Capture the cell that displays the provided text and extract its (X, Y) central coordinate. 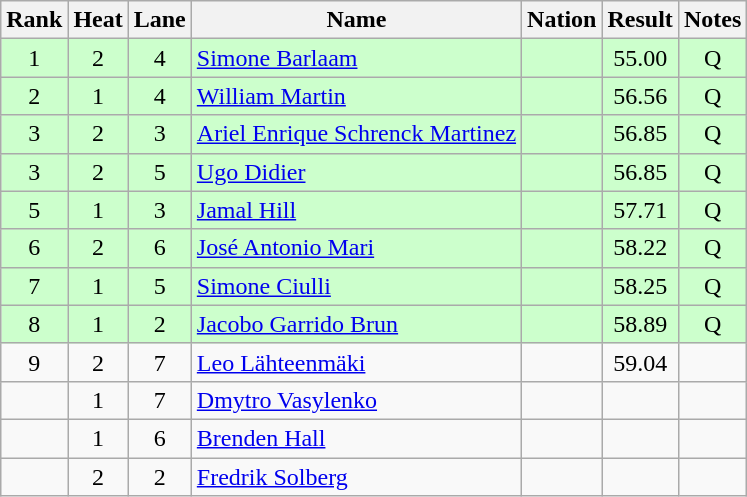
59.04 (640, 362)
9 (34, 362)
56.56 (640, 96)
55.00 (640, 58)
Brenden Hall (356, 438)
Leo Lähteenmäki (356, 362)
Ariel Enrique Schrenck Martinez (356, 134)
8 (34, 324)
José Antonio Mari (356, 248)
Rank (34, 20)
Result (640, 20)
Ugo Didier (356, 172)
58.22 (640, 248)
Name (356, 20)
William Martin (356, 96)
Notes (712, 20)
Nation (562, 20)
Simone Ciulli (356, 286)
58.25 (640, 286)
Fredrik Solberg (356, 477)
Dmytro Vasylenko (356, 400)
Lane (160, 20)
Heat (98, 20)
58.89 (640, 324)
Jamal Hill (356, 210)
57.71 (640, 210)
Jacobo Garrido Brun (356, 324)
Simone Barlaam (356, 58)
